Capture the cell that displays the provided text and extract its (x, y) central coordinate. 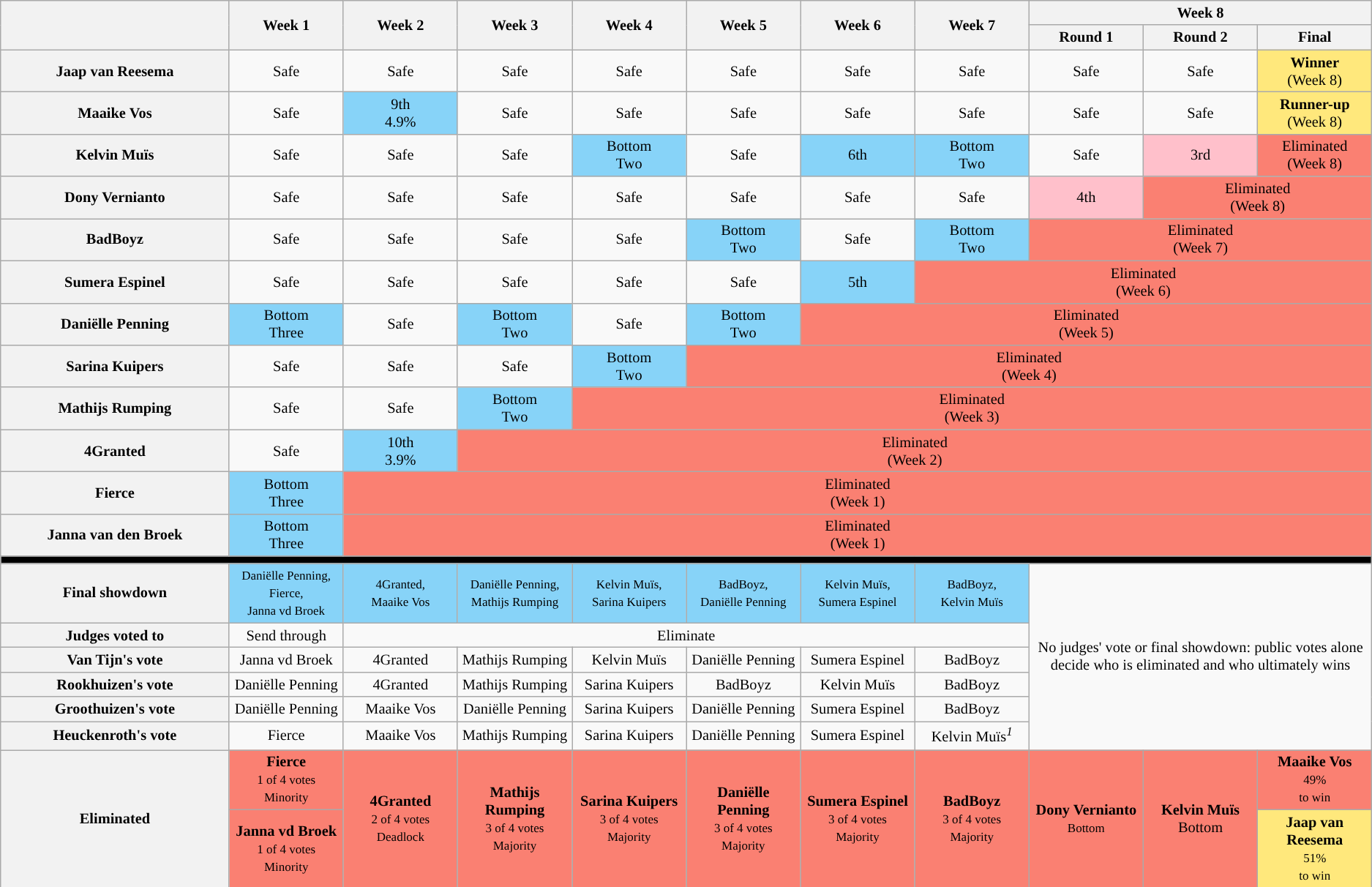
No judges' vote or final showdown: public votes alone decide who is eliminated and who ultimately wins (1200, 656)
5th (858, 282)
Week 6 (858, 25)
Kelvin MuïsBottom (1200, 818)
9th 4.9% (400, 113)
Janna van den Broek (115, 535)
Kelvin Muïs1 (972, 735)
Eliminate (686, 635)
Round 1 (1086, 37)
Eliminated(Week 2) (915, 451)
Daniëlle Penning,Fierce,Janna vd Broek (286, 593)
Eliminated(Week 3) (972, 408)
Van Tijn's vote (115, 659)
Week 5 (743, 25)
3rd (1200, 155)
Sumera Espinel3 of 4 votesMajority (858, 818)
Mathijs Rumping3 of 4 votesMajority (514, 818)
Send through (286, 635)
Maaike Vos49%to win (1315, 779)
Janna vd Broek1 of 4 votesMinority (286, 848)
Week 1 (286, 25)
Week 2 (400, 25)
Heuckenroth's vote (115, 735)
Week 8 (1200, 12)
Kelvin Muïs,Sumera Espinel (858, 593)
4Granted2 of 4 votesDeadlock (400, 818)
Winner(Week 8) (1315, 71)
Daniëlle Penning3 of 4 votesMajority (743, 818)
4th (1086, 198)
10th 3.9% (400, 451)
Sarina Kuipers3 of 4 votesMajority (629, 818)
Jaap van Reesema51%to win (1315, 848)
Week 4 (629, 25)
Dony Vernianto (115, 198)
Groothuizen's vote (115, 709)
Eliminated(Week 6) (1143, 282)
4Granted,Maaike Vos (400, 593)
Daniëlle Penning,Mathijs Rumping (514, 593)
BadBoyz,Kelvin Muïs (972, 593)
Eliminated(Week 4) (1029, 366)
BadBoyz3 of 4 votesMajority (972, 818)
Final (1315, 37)
Runner-up(Week 8) (1315, 113)
Rookhuizen's vote (115, 684)
Week 3 (514, 25)
Dony VerniantoBottom (1086, 818)
Eliminated(Week 7) (1200, 239)
Judges voted to (115, 635)
Round 2 (1200, 37)
Final showdown (115, 593)
Fierce1 of 4 votesMinority (286, 779)
Janna vd Broek (286, 659)
BadBoyz,Daniëlle Penning (743, 593)
Week 7 (972, 25)
Eliminated(Week 5) (1086, 324)
6th (858, 155)
Kelvin Muïs,Sarina Kuipers (629, 593)
Jaap van Reesema (115, 71)
Eliminated (115, 818)
